Find where the given text appears and provide that cell's center as [X, Y] coordinate. 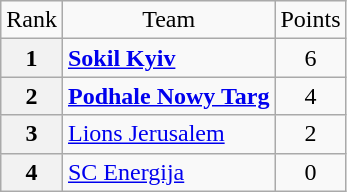
Podhale Nowy Targ [168, 96]
0 [310, 172]
6 [310, 58]
Sokil Kyiv [168, 58]
Lions Jerusalem [168, 134]
3 [32, 134]
Rank [32, 20]
Points [310, 20]
1 [32, 58]
Team [168, 20]
SC Energija [168, 172]
